Pinpoint the cell where the given text exists, returning its (x, y) midpoint coordinate. 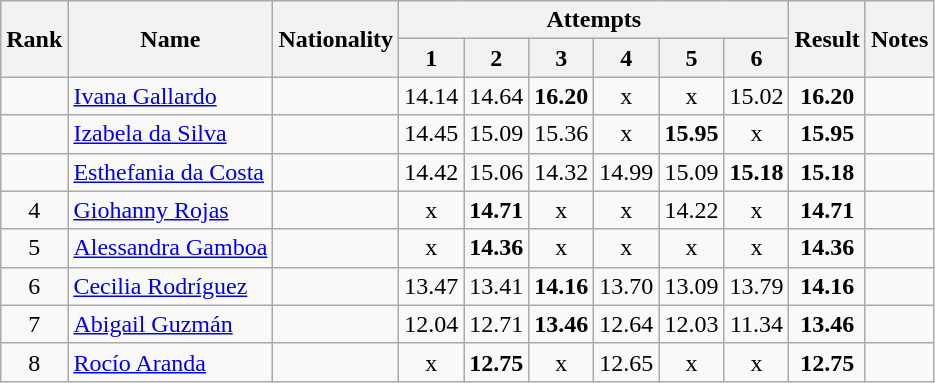
15.02 (756, 96)
14.14 (432, 96)
12.65 (626, 362)
12.71 (496, 324)
Abigail Guzmán (170, 324)
Result (827, 39)
Cecilia Rodríguez (170, 286)
14.64 (496, 96)
12.04 (432, 324)
3 (562, 58)
13.41 (496, 286)
8 (34, 362)
11.34 (756, 324)
Izabela da Silva (170, 134)
Rank (34, 39)
13.47 (432, 286)
12.03 (692, 324)
Alessandra Gamboa (170, 248)
Name (170, 39)
7 (34, 324)
Esthefania da Costa (170, 172)
14.99 (626, 172)
Attempts (594, 20)
2 (496, 58)
Giohanny Rojas (170, 210)
1 (432, 58)
Rocío Aranda (170, 362)
13.70 (626, 286)
13.09 (692, 286)
Notes (899, 39)
Ivana Gallardo (170, 96)
12.64 (626, 324)
14.42 (432, 172)
Nationality (336, 39)
14.32 (562, 172)
13.79 (756, 286)
14.22 (692, 210)
14.45 (432, 134)
15.06 (496, 172)
15.36 (562, 134)
